Scan for the cell matching the given text and deliver its [X, Y] coordinate at center. 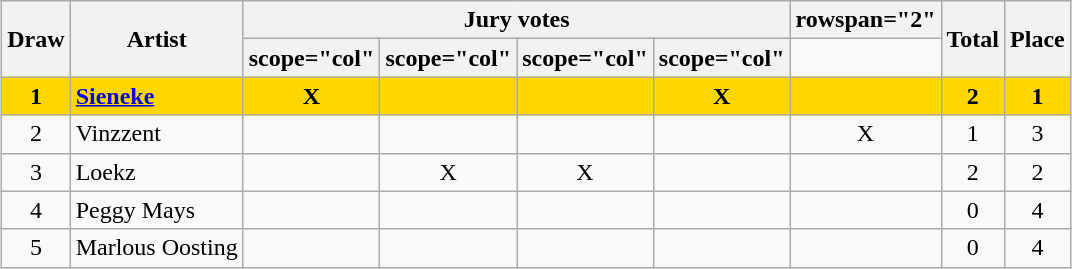
Vinzzent [156, 134]
Marlous Oosting [156, 248]
Jury votes [516, 20]
Total [973, 39]
5 [36, 248]
Peggy Mays [156, 210]
Draw [36, 39]
Loekz [156, 172]
rowspan="2" [866, 20]
Place [1038, 39]
Sieneke [156, 96]
Artist [156, 39]
